Provide the [x, y] coordinate of the cell's center where the given text is located.  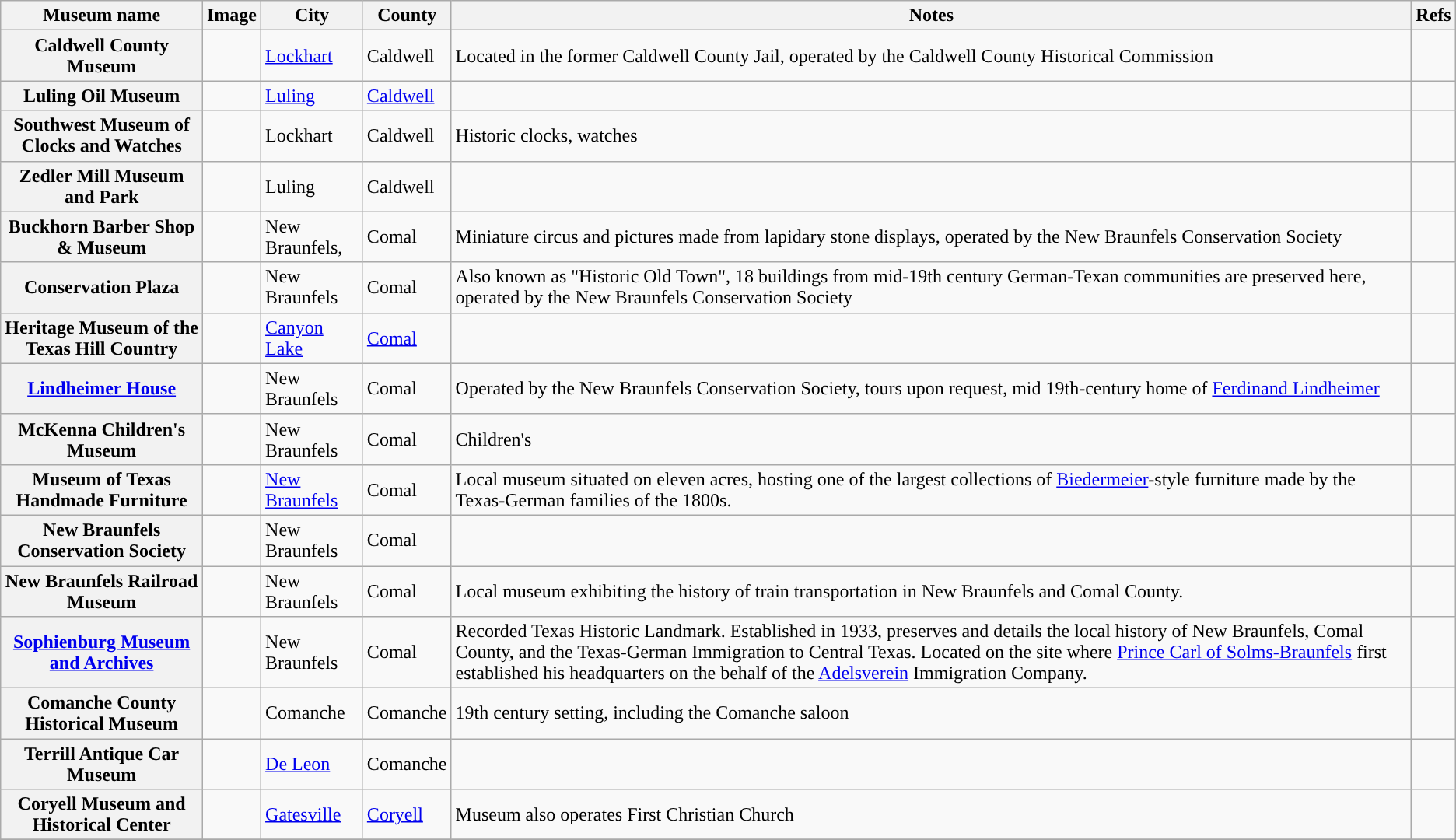
Luling Oil Museum [102, 96]
Coryell [407, 815]
Historic clocks, watches [932, 135]
Children's [932, 439]
Museum also operates First Christian Church [932, 815]
New Braunfels Conservation Society [102, 540]
Buckhorn Barber Shop & Museum [102, 236]
Conservation Plaza [102, 288]
19th century setting, including the Comanche saloon [932, 714]
Museum of Texas Handmade Furniture [102, 490]
Lindheimer House [102, 389]
Gatesville [313, 815]
De Leon [313, 764]
New Braunfels Railroad Museum [102, 591]
County [407, 16]
Sophienburg Museum and Archives [102, 653]
McKenna Children's Museum [102, 439]
City [313, 16]
Coryell Museum and Historical Center [102, 815]
Heritage Museum of the Texas Hill Country [102, 338]
Image [232, 16]
Located in the former Caldwell County Jail, operated by the Caldwell County Historical Commission [932, 56]
Caldwell County Museum [102, 56]
Local museum exhibiting the history of train transportation in New Braunfels and Comal County. [932, 591]
Canyon Lake [313, 338]
Miniature circus and pictures made from lapidary stone displays, operated by the New Braunfels Conservation Society [932, 236]
Refs [1433, 16]
Comanche County Historical Museum [102, 714]
Terrill Antique Car Museum [102, 764]
Southwest Museum of Clocks and Watches [102, 135]
Museum name [102, 16]
Zedler Mill Museum and Park [102, 187]
Notes [932, 16]
Operated by the New Braunfels Conservation Society, tours upon request, mid 19th-century home of Ferdinand Lindheimer [932, 389]
New Braunfels, [313, 236]
